Locate the cell with the specified text and output its [x, y] center coordinate. 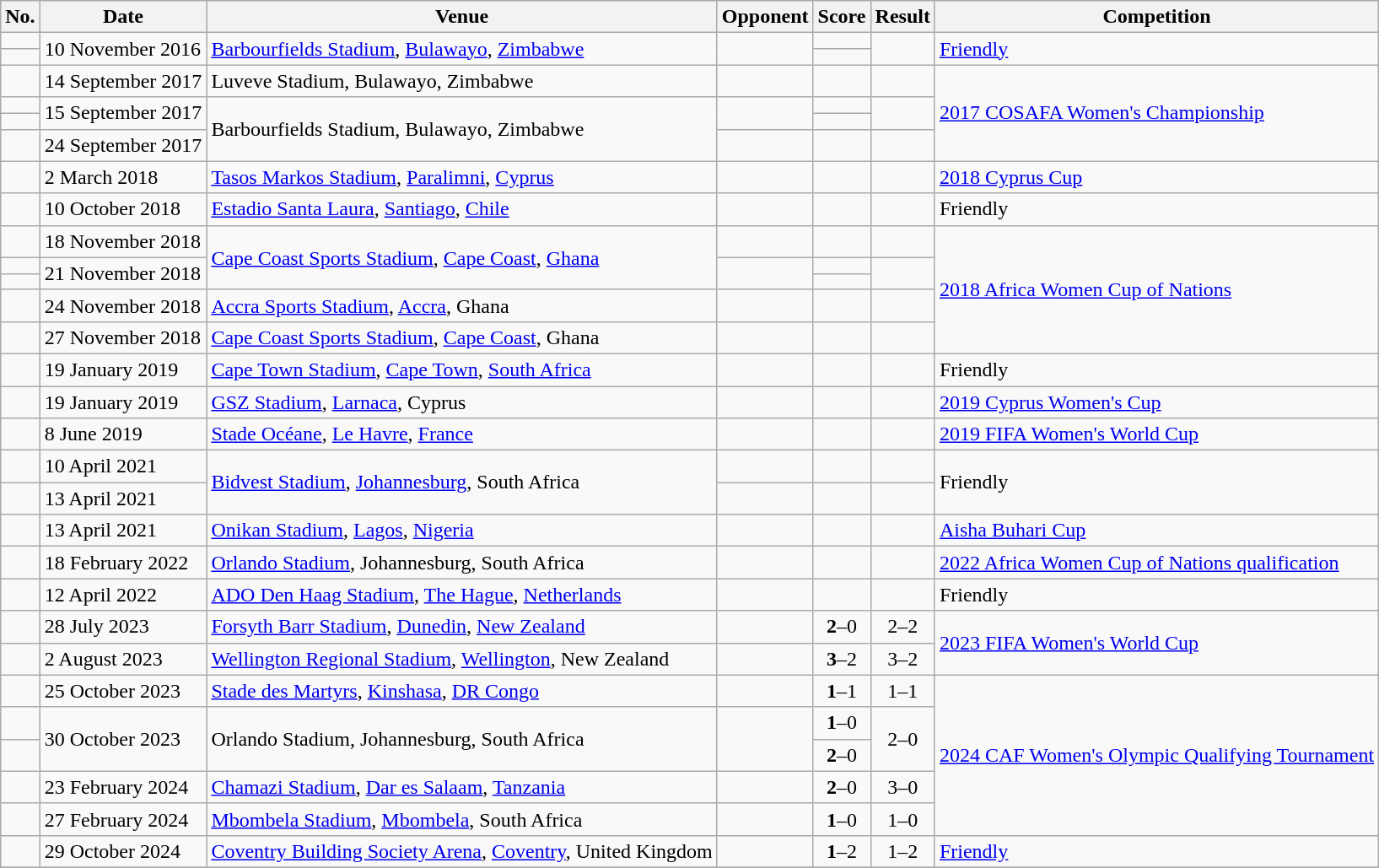
24 November 2018 [123, 305]
2024 CAF Women's Olympic Qualifying Tournament [1156, 755]
2 March 2018 [123, 177]
2022 Africa Women Cup of Nations qualification [1156, 563]
21 November 2018 [123, 273]
Bidvest Stadium, Johannesburg, South Africa [462, 483]
18 February 2022 [123, 563]
2018 Africa Women Cup of Nations [1156, 289]
10 October 2018 [123, 209]
18 November 2018 [123, 241]
23 February 2024 [123, 787]
GSZ Stadium, Larnaca, Cyprus [462, 402]
ADO Den Haag Stadium, The Hague, Netherlands [462, 595]
2023 FIFA Women's World Cup [1156, 643]
2017 COSAFA Women's Championship [1156, 113]
Chamazi Stadium, Dar es Salaam, Tanzania [462, 787]
Date [123, 17]
Forsyth Barr Stadium, Dunedin, New Zealand [462, 627]
14 September 2017 [123, 81]
8 June 2019 [123, 434]
Tasos Markos Stadium, Paralimni, Cyprus [462, 177]
Stade des Martyrs, Kinshasa, DR Congo [462, 691]
30 October 2023 [123, 739]
29 October 2024 [123, 851]
15 September 2017 [123, 113]
2 August 2023 [123, 659]
No. [20, 17]
Wellington Regional Stadium, Wellington, New Zealand [462, 659]
10 November 2016 [123, 49]
Venue [462, 17]
2019 FIFA Women's World Cup [1156, 434]
Mbombela Stadium, Mbombela, South Africa [462, 819]
24 September 2017 [123, 145]
Competition [1156, 17]
Aisha Buhari Cup [1156, 531]
Estadio Santa Laura, Santiago, Chile [462, 209]
25 October 2023 [123, 691]
27 February 2024 [123, 819]
12 April 2022 [123, 595]
Onikan Stadium, Lagos, Nigeria [462, 531]
Opponent [765, 17]
Cape Town Stadium, Cape Town, South Africa [462, 369]
Stade Océane, Le Havre, France [462, 434]
Luveve Stadium, Bulawayo, Zimbabwe [462, 81]
2–2 [902, 627]
10 April 2021 [123, 466]
Result [902, 17]
Coventry Building Society Arena, Coventry, United Kingdom [462, 851]
3–0 [902, 787]
27 November 2018 [123, 337]
2018 Cyprus Cup [1156, 177]
2019 Cyprus Women's Cup [1156, 402]
Accra Sports Stadium, Accra, Ghana [462, 305]
28 July 2023 [123, 627]
Score [842, 17]
